Detect which cell encompasses the target text, then output its [X, Y] center coordinate. 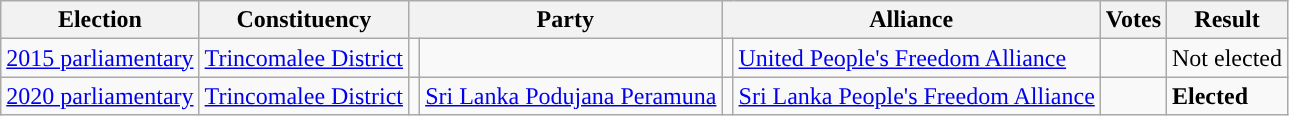
Result [1228, 20]
Constituency [304, 20]
Party [566, 20]
Alliance [911, 20]
Not elected [1228, 58]
Sri Lanka Podujana Peramuna [571, 96]
United People's Freedom Alliance [916, 58]
Election [100, 20]
2020 parliamentary [100, 96]
2015 parliamentary [100, 58]
Votes [1133, 20]
Sri Lanka People's Freedom Alliance [916, 96]
Elected [1228, 96]
